Extract the (x, y) coordinate from the center of the cell holding the provided text.  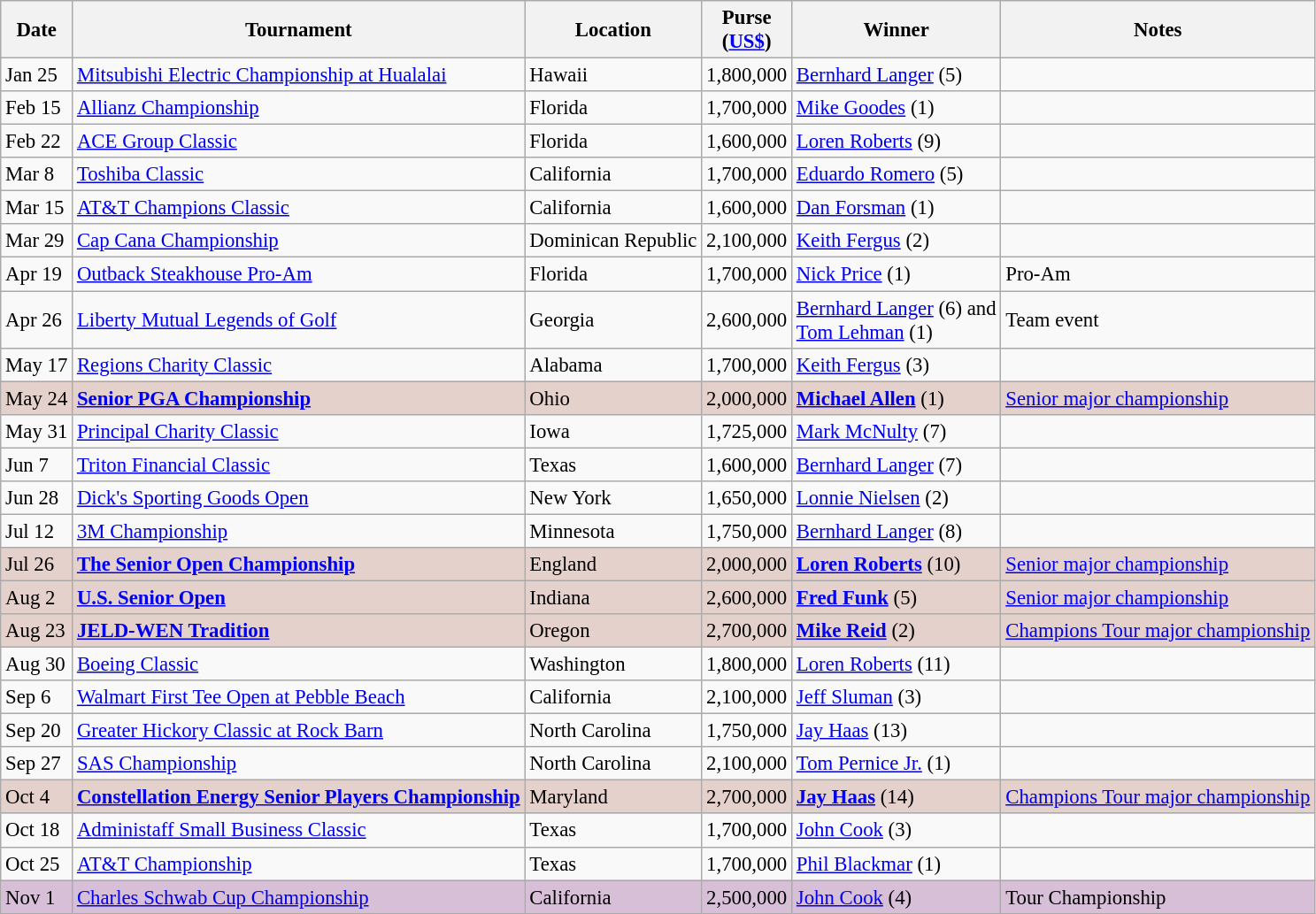
JELD-WEN Tradition (299, 631)
Oregon (613, 631)
May 24 (37, 398)
Dominican Republic (613, 242)
The Senior Open Championship (299, 565)
Tour Championship (1158, 897)
Notes (1158, 30)
Dick's Sporting Goods Open (299, 498)
Hawaii (613, 75)
Mar 8 (37, 174)
Eduardo Romero (5) (897, 174)
Sep 20 (37, 731)
Nick Price (1) (897, 274)
Sep 27 (37, 764)
Principal Charity Classic (299, 431)
1,650,000 (747, 498)
Jun 7 (37, 465)
Ohio (613, 398)
Jeff Sluman (3) (897, 697)
Constellation Energy Senior Players Championship (299, 797)
1,725,000 (747, 431)
Maryland (613, 797)
Bernhard Langer (6) and Tom Lehman (1) (897, 320)
Jul 12 (37, 531)
Dan Forsman (1) (897, 208)
Minnesota (613, 531)
New York (613, 498)
May 17 (37, 365)
SAS Championship (299, 764)
Aug 23 (37, 631)
AT&T Champions Classic (299, 208)
Loren Roberts (10) (897, 565)
Pro-Am (1158, 274)
Regions Charity Classic (299, 365)
Lonnie Nielsen (2) (897, 498)
ACE Group Classic (299, 142)
Apr 19 (37, 274)
U.S. Senior Open (299, 597)
2,500,000 (747, 897)
Apr 26 (37, 320)
Jul 26 (37, 565)
Triton Financial Classic (299, 465)
Fred Funk (5) (897, 597)
Phil Blackmar (1) (897, 864)
England (613, 565)
Oct 4 (37, 797)
Bernhard Langer (7) (897, 465)
Charles Schwab Cup Championship (299, 897)
May 31 (37, 431)
Liberty Mutual Legends of Golf (299, 320)
Boeing Classic (299, 664)
Tournament (299, 30)
Walmart First Tee Open at Pebble Beach (299, 697)
Bernhard Langer (8) (897, 531)
Outback Steakhouse Pro-Am (299, 274)
Aug 30 (37, 664)
Mitsubishi Electric Championship at Hualalai (299, 75)
Mar 15 (37, 208)
Mike Reid (2) (897, 631)
Team event (1158, 320)
Date (37, 30)
Allianz Championship (299, 108)
Mark McNulty (7) (897, 431)
Purse(US$) (747, 30)
Feb 22 (37, 142)
Mike Goodes (1) (897, 108)
Location (613, 30)
Nov 1 (37, 897)
Oct 25 (37, 864)
Alabama (613, 365)
Tom Pernice Jr. (1) (897, 764)
Loren Roberts (11) (897, 664)
Iowa (613, 431)
Feb 15 (37, 108)
Senior PGA Championship (299, 398)
Oct 18 (37, 831)
Administaff Small Business Classic (299, 831)
Keith Fergus (3) (897, 365)
Toshiba Classic (299, 174)
Washington (613, 664)
Georgia (613, 320)
Jan 25 (37, 75)
Greater Hickory Classic at Rock Barn (299, 731)
3M Championship (299, 531)
Winner (897, 30)
Cap Cana Championship (299, 242)
Indiana (613, 597)
Bernhard Langer (5) (897, 75)
John Cook (4) (897, 897)
John Cook (3) (897, 831)
Aug 2 (37, 597)
AT&T Championship (299, 864)
Jay Haas (13) (897, 731)
Jun 28 (37, 498)
Loren Roberts (9) (897, 142)
Keith Fergus (2) (897, 242)
Michael Allen (1) (897, 398)
Sep 6 (37, 697)
Mar 29 (37, 242)
Jay Haas (14) (897, 797)
